Extract the (x, y) coordinate from the center of the cell holding the provided text.  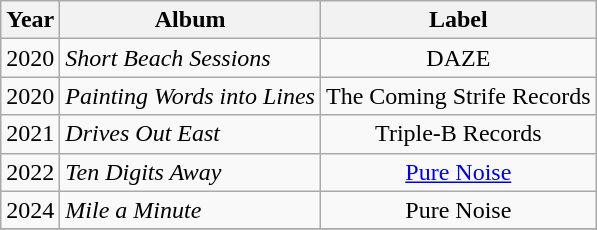
Label (458, 20)
Ten Digits Away (190, 172)
Drives Out East (190, 134)
Short Beach Sessions (190, 58)
Painting Words into Lines (190, 96)
The Coming Strife Records (458, 96)
Year (30, 20)
2021 (30, 134)
Mile a Minute (190, 210)
Album (190, 20)
Triple-B Records (458, 134)
2024 (30, 210)
DAZE (458, 58)
2022 (30, 172)
